From the cell containing the given text, extract its center point as [x, y] coordinate. 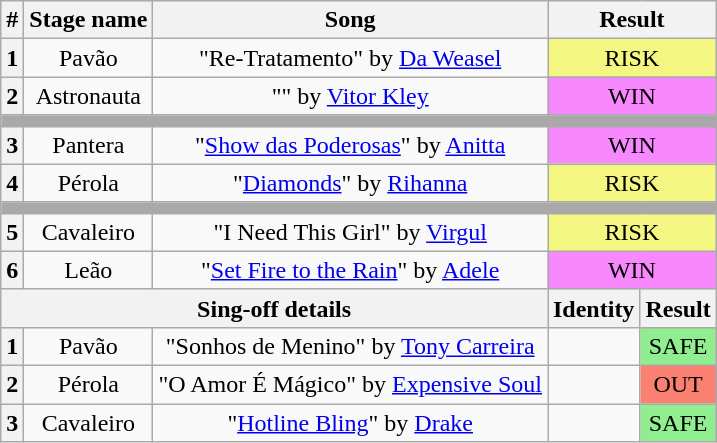
Sing-off details [274, 308]
Pantera [88, 145]
Leão [88, 270]
"Sonhos de Menino" by Tony Carreira [350, 346]
"Set Fire to the Rain" by Adele [350, 270]
"Hotline Bling" by Drake [350, 423]
# [12, 20]
"" by Vitor Kley [350, 96]
"I Need This Girl" by Virgul [350, 232]
6 [12, 270]
Stage name [88, 20]
4 [12, 183]
Song [350, 20]
OUT [678, 384]
Identity [594, 308]
Astronauta [88, 96]
"Show das Poderosas" by Anitta [350, 145]
5 [12, 232]
"Diamonds" by Rihanna [350, 183]
"Re-Tratamento" by Da Weasel [350, 58]
"O Amor É Mágico" by Expensive Soul [350, 384]
